Return [x, y] of the center of cell containing provided text 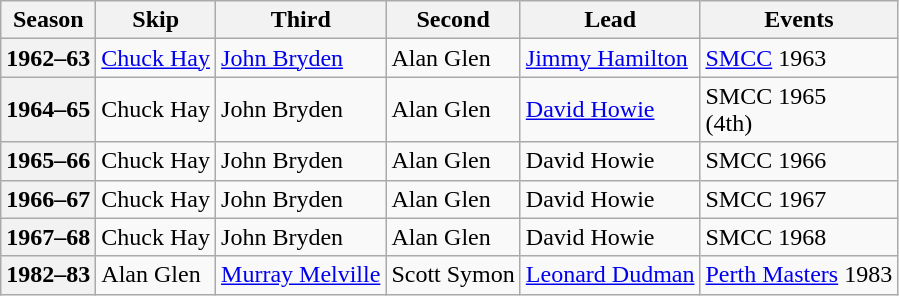
1982–83 [48, 275]
SMCC 1968 [799, 237]
Perth Masters 1983 [799, 275]
1962–63 [48, 58]
SMCC 1966 [799, 161]
SMCC 1965 (4th) [799, 110]
Second [453, 20]
Murray Melville [301, 275]
SMCC 1963 [799, 58]
SMCC 1967 [799, 199]
Lead [610, 20]
Jimmy Hamilton [610, 58]
1966–67 [48, 199]
Skip [156, 20]
Events [799, 20]
Leonard Dudman [610, 275]
1964–65 [48, 110]
1965–66 [48, 161]
Third [301, 20]
Scott Symon [453, 275]
1967–68 [48, 237]
Season [48, 20]
